Capture the cell that displays the provided text and extract its (x, y) central coordinate. 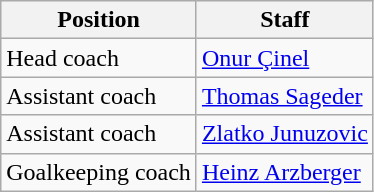
Thomas Sageder (284, 96)
Head coach (99, 58)
Staff (284, 20)
Position (99, 20)
Zlatko Junuzovic (284, 134)
Heinz Arzberger (284, 172)
Goalkeeping coach (99, 172)
Onur Çinel (284, 58)
